Determine the [x, y] coordinate at the center of the cell enclosing the given text.  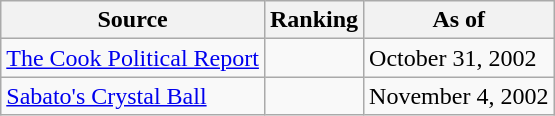
As of [459, 20]
The Cook Political Report [133, 58]
October 31, 2002 [459, 58]
Ranking [314, 20]
November 4, 2002 [459, 96]
Source [133, 20]
Sabato's Crystal Ball [133, 96]
